Locate the cell with the specified text and output its (x, y) center coordinate. 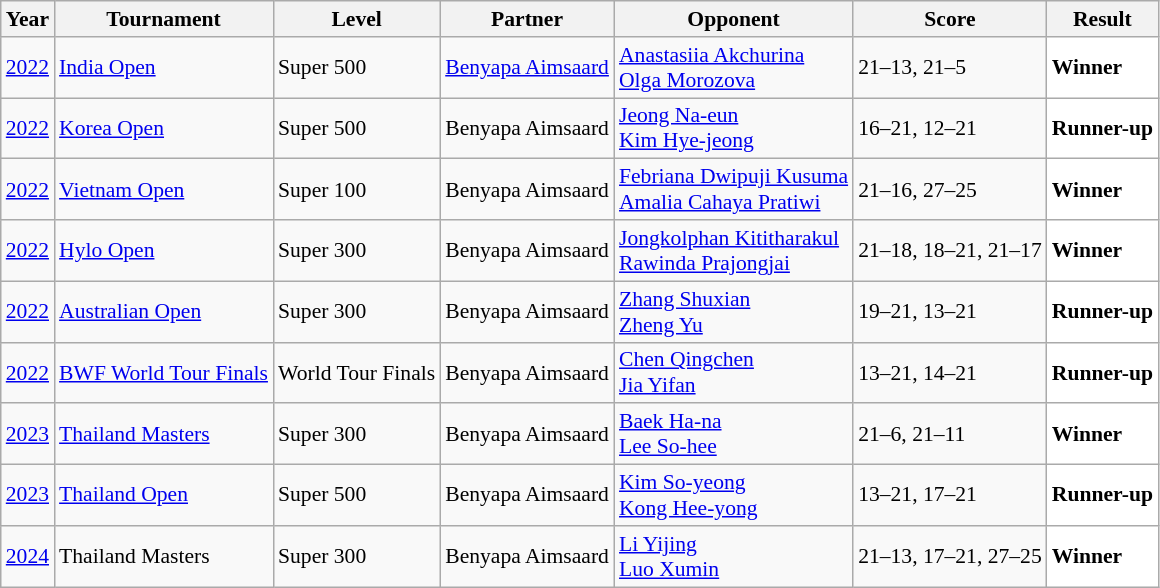
Opponent (734, 19)
Chen Qingchen Jia Yifan (734, 372)
Tournament (164, 19)
19–21, 13–21 (950, 312)
Result (1102, 19)
21–16, 27–25 (950, 190)
Baek Ha-na Lee So-hee (734, 434)
World Tour Finals (356, 372)
Level (356, 19)
Thailand Open (164, 496)
BWF World Tour Finals (164, 372)
Korea Open (164, 128)
Vietnam Open (164, 190)
13–21, 17–21 (950, 496)
21–13, 21–5 (950, 68)
Jongkolphan Kititharakul Rawinda Prajongjai (734, 250)
Anastasiia Akchurina Olga Morozova (734, 68)
Australian Open (164, 312)
Jeong Na-eun Kim Hye-jeong (734, 128)
Kim So-yeong Kong Hee-yong (734, 496)
21–6, 21–11 (950, 434)
13–21, 14–21 (950, 372)
Hylo Open (164, 250)
Year (28, 19)
Zhang Shuxian Zheng Yu (734, 312)
India Open (164, 68)
Super 100 (356, 190)
2024 (28, 556)
Li Yijing Luo Xumin (734, 556)
21–18, 18–21, 21–17 (950, 250)
21–13, 17–21, 27–25 (950, 556)
Score (950, 19)
Febriana Dwipuji Kusuma Amalia Cahaya Pratiwi (734, 190)
Partner (527, 19)
16–21, 12–21 (950, 128)
